Pinpoint the cell where the given text exists, returning its [X, Y] midpoint coordinate. 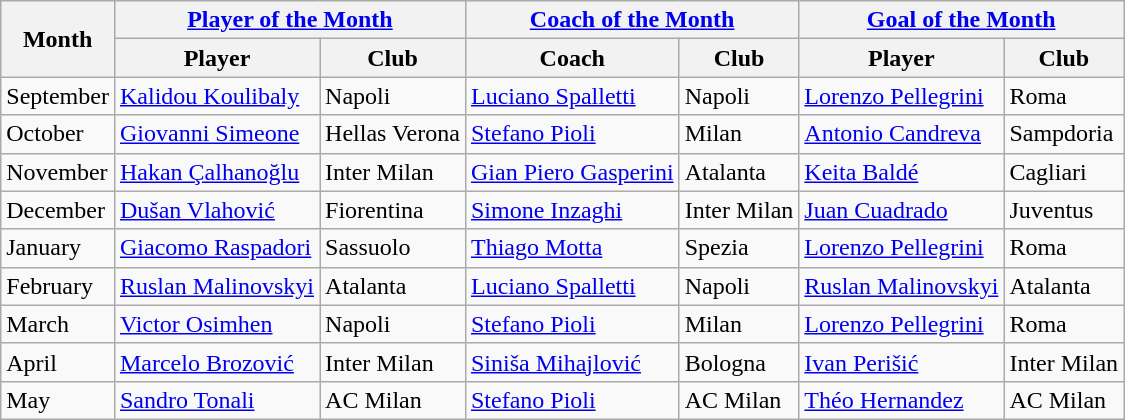
Giovanni Simeone [216, 134]
October [58, 134]
Sandro Tonali [216, 400]
Siniša Mihajlović [572, 362]
Coach of the Month [632, 20]
Keita Baldé [902, 172]
January [58, 248]
Dušan Vlahović [216, 210]
Player of the Month [290, 20]
March [58, 324]
April [58, 362]
Fiorentina [393, 210]
Kalidou Koulibaly [216, 96]
Cagliari [1064, 172]
May [58, 400]
Gian Piero Gasperini [572, 172]
Hakan Çalhanoğlu [216, 172]
Victor Osimhen [216, 324]
Sampdoria [1064, 134]
Théo Hernandez [902, 400]
Hellas Verona [393, 134]
November [58, 172]
Marcelo Brozović [216, 362]
Antonio Candreva [902, 134]
Spezia [739, 248]
Ivan Perišić [902, 362]
February [58, 286]
Thiago Motta [572, 248]
Sassuolo [393, 248]
Coach [572, 58]
Simone Inzaghi [572, 210]
December [58, 210]
Juventus [1064, 210]
Giacomo Raspadori [216, 248]
September [58, 96]
Bologna [739, 362]
Month [58, 39]
Juan Cuadrado [902, 210]
Goal of the Month [962, 20]
